Determine the [x, y] coordinate at the center of the cell enclosing the given text.  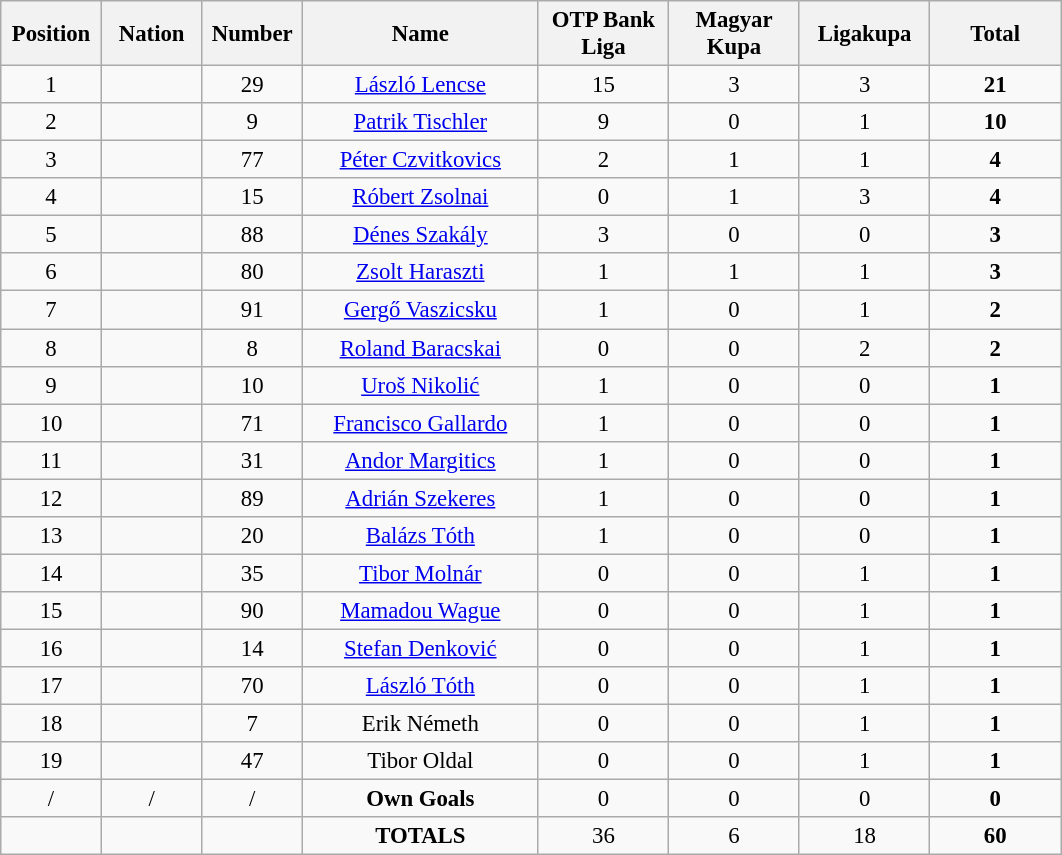
Péter Czvitkovics [421, 160]
Magyar Kupa [734, 34]
Roland Baracskai [421, 348]
88 [252, 235]
80 [252, 273]
17 [52, 686]
71 [252, 423]
70 [252, 686]
Tibor Oldal [421, 761]
Patrik Tischler [421, 122]
Name [421, 34]
90 [252, 611]
Mamadou Wague [421, 611]
60 [996, 836]
Own Goals [421, 799]
36 [604, 836]
Tibor Molnár [421, 573]
35 [252, 573]
Uroš Nikolić [421, 385]
21 [996, 85]
19 [52, 761]
Number [252, 34]
77 [252, 160]
31 [252, 460]
TOTALS [421, 836]
Gergő Vaszicsku [421, 310]
László Tóth [421, 686]
29 [252, 85]
12 [52, 498]
Andor Margitics [421, 460]
Erik Németh [421, 724]
Balázs Tóth [421, 536]
20 [252, 536]
Dénes Szakály [421, 235]
47 [252, 761]
László Lencse [421, 85]
91 [252, 310]
Francisco Gallardo [421, 423]
Róbert Zsolnai [421, 197]
89 [252, 498]
Ligakupa [864, 34]
11 [52, 460]
Total [996, 34]
13 [52, 536]
Zsolt Haraszti [421, 273]
Adrián Szekeres [421, 498]
16 [52, 648]
Position [52, 34]
Stefan Denković [421, 648]
OTP Bank Liga [604, 34]
Nation [152, 34]
5 [52, 235]
